Find where the given text appears and provide that cell's center as [x, y] coordinate. 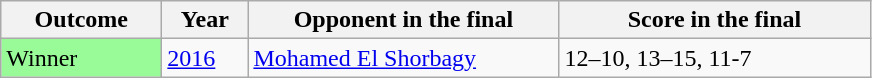
Outcome [82, 20]
2016 [205, 58]
Winner [82, 58]
Opponent in the final [404, 20]
Mohamed El Shorbagy [404, 58]
12–10, 13–15, 11-7 [714, 58]
Year [205, 20]
Score in the final [714, 20]
